Scan for the cell matching the given text and deliver its (x, y) coordinate at center. 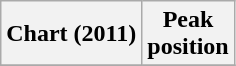
Chart (2011) (72, 34)
Peakposition (188, 34)
